From the cell containing the given text, extract its center point as (X, Y) coordinate. 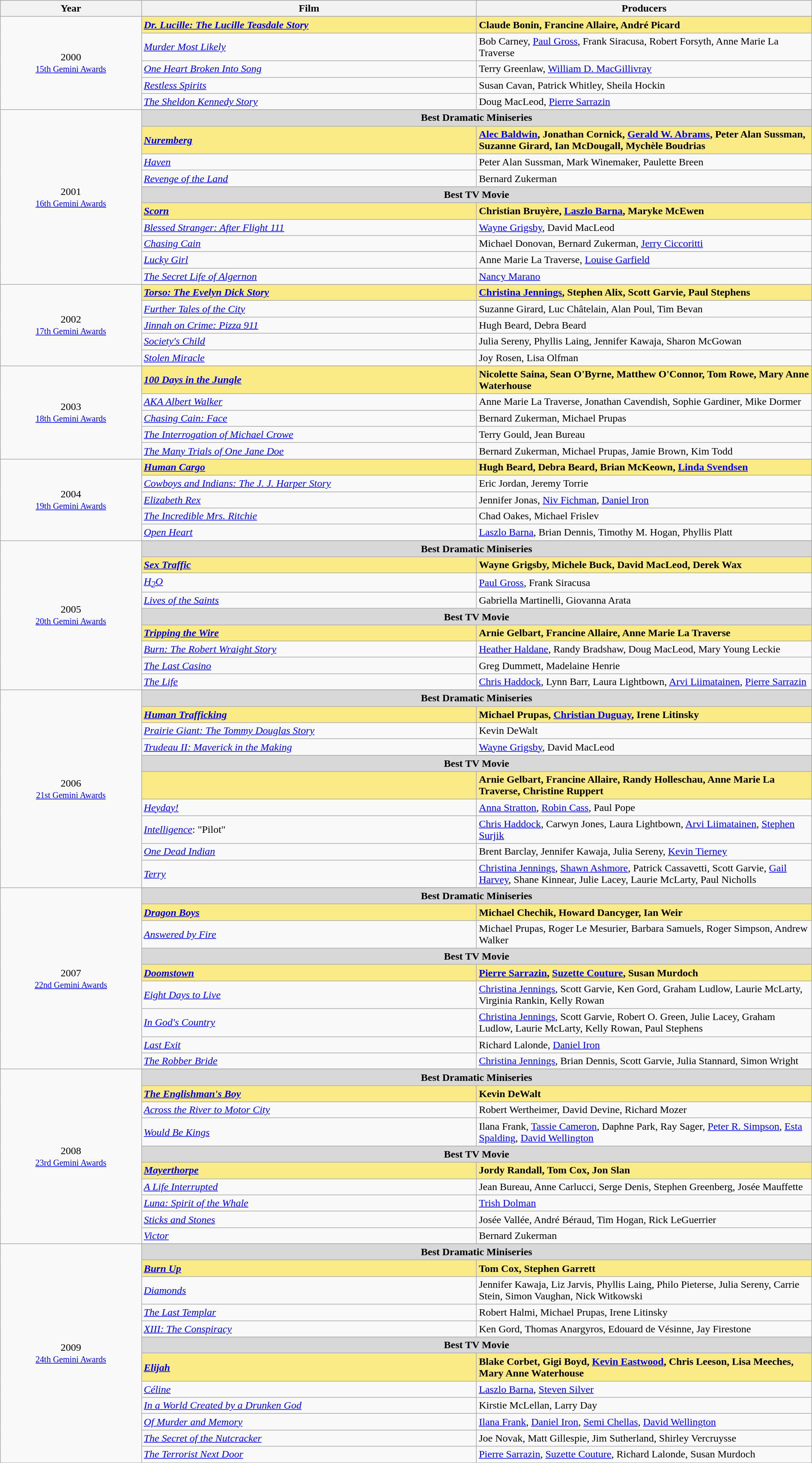
Blake Corbet, Gigi Boyd, Kevin Eastwood, Chris Leeson, Lisa Meeches, Mary Anne Waterhouse (644, 1367)
Further Tales of the City (309, 309)
Bernard Zukerman, Michael Prupas (644, 418)
Claude Bonin, Francine Allaire, André Picard (644, 25)
The Many Trials of One Jane Doe (309, 451)
Tom Cox, Stephen Garrett (644, 1268)
Elizabeth Rex (309, 500)
AKA Albert Walker (309, 402)
Pierre Sarrazin, Suzette Couture, Susan Murdoch (644, 972)
Josée Vallée, André Béraud, Tim Hogan, Rick LeGuerrier (644, 1219)
Terry Gould, Jean Bureau (644, 434)
Scorn (309, 211)
Nancy Marano (644, 276)
Céline (309, 1389)
Joy Rosen, Lisa Olfman (644, 358)
Trudeau II: Maverick in the Making (309, 747)
The Life (309, 682)
Nuremberg (309, 140)
Victor (309, 1236)
Hugh Beard, Debra Beard, Brian McKeown, Linda Svendsen (644, 467)
Burn: The Robert Wraight Story (309, 649)
Sticks and Stones (309, 1219)
Pierre Sarrazin, Suzette Couture, Richard Lalonde, Susan Murdoch (644, 1454)
2007 22nd Gemini Awards (71, 978)
Intelligence: "Pilot" (309, 829)
Chasing Cain: Face (309, 418)
Susan Cavan, Patrick Whitley, Sheila Hockin (644, 85)
2000 15th Gemini Awards (71, 63)
The Sheldon Kennedy Story (309, 102)
Revenge of the Land (309, 178)
Richard Lalonde, Daniel Iron (644, 1045)
Michael Prupas, Christian Duguay, Irene Litinsky (644, 715)
Burn Up (309, 1268)
Eric Jordan, Jeremy Torrie (644, 483)
Haven (309, 162)
Film (309, 9)
Chris Haddock, Lynn Barr, Laura Lightbown, Arvi Liimatainen, Pierre Sarrazin (644, 682)
The Interrogation of Michael Crowe (309, 434)
2005 20th Gemini Awards (71, 615)
Blessed Stranger: After Flight 111 (309, 227)
Restless Spirits (309, 85)
Anna Stratton, Robin Cass, Paul Pope (644, 808)
The Last Templar (309, 1313)
Christina Jennings, Shawn Ashmore, Patrick Cassavetti, Scott Garvie, Gail Harvey, Shane Kinnear, Julie Lacey, Laurie McLarty, Paul Nicholls (644, 874)
The Secret of the Nutcracker (309, 1438)
Lucky Girl (309, 260)
Arnie Gelbart, Francine Allaire, Randy Holleschau, Anne Marie La Traverse, Christine Ruppert (644, 786)
Dr. Lucille: The Lucille Teasdale Story (309, 25)
Chris Haddock, Carwyn Jones, Laura Lightbown, Arvi Liimatainen, Stephen Surjik (644, 829)
One Heart Broken Into Song (309, 69)
2002 17th Gemini Awards (71, 325)
Greg Dummett, Madelaine Henrie (644, 665)
Jean Bureau, Anne Carlucci, Serge Denis, Stephen Greenberg, Josée Mauffette (644, 1187)
Cowboys and Indians: The J. J. Harper Story (309, 483)
Wayne Grigsby, Michele Buck, David MacLeod, Derek Wax (644, 565)
H2O (309, 583)
The Robber Bride (309, 1061)
The Englishman's Boy (309, 1094)
The Last Casino (309, 665)
Heather Haldane, Randy Bradshaw, Doug MacLeod, Mary Young Leckie (644, 649)
Diamonds (309, 1290)
100 Days in the Jungle (309, 380)
2008 23rd Gemini Awards (71, 1157)
Chasing Cain (309, 244)
Suzanne Girard, Luc Châtelain, Alan Poul, Tim Bevan (644, 309)
Luna: Spirit of the Whale (309, 1203)
Gabriella Martinelli, Giovanna Arata (644, 600)
Dragon Boys (309, 912)
The Terrorist Next Door (309, 1454)
Alec Baldwin, Jonathan Cornick, Gerald W. Abrams, Peter Alan Sussman, Suzanne Girard, Ian McDougall, Mychèle Boudrias (644, 140)
Robert Wertheimer, David Devine, Richard Mozer (644, 1110)
Christina Jennings, Brian Dennis, Scott Garvie, Julia Stannard, Simon Wright (644, 1061)
A Life Interrupted (309, 1187)
Hugh Beard, Debra Beard (644, 325)
Doomstown (309, 972)
Bernard Zukerman, Michael Prupas, Jamie Brown, Kim Todd (644, 451)
Tripping the Wire (309, 633)
2006 21st Gemini Awards (71, 789)
Producers (644, 9)
Ilana Frank, Tassie Cameron, Daphne Park, Ray Sager, Peter R. Simpson, Esta Spalding, David Wellington (644, 1132)
XIII: The Conspiracy (309, 1329)
Anne Marie La Traverse, Jonathan Cavendish, Sophie Gardiner, Mike Dormer (644, 402)
Would Be Kings (309, 1132)
Prairie Giant: The Tommy Douglas Story (309, 731)
Brent Barclay, Jennifer Kawaja, Julia Sereny, Kevin Tierney (644, 852)
Michael Prupas, Roger Le Mesurier, Barbara Samuels, Roger Simpson, Andrew Walker (644, 934)
Anne Marie La Traverse, Louise Garfield (644, 260)
In a World Created by a Drunken God (309, 1406)
2009 24th Gemini Awards (71, 1353)
Human Cargo (309, 467)
Society's Child (309, 341)
Christina Jennings, Stephen Alix, Scott Garvie, Paul Stephens (644, 293)
Stolen Miracle (309, 358)
Jennifer Kawaja, Liz Jarvis, Phyllis Laing, Philo Pieterse, Julia Sereny, Carrie Stein, Simon Vaughan, Nick Witkowski (644, 1290)
Trish Dolman (644, 1203)
Lives of the Saints (309, 600)
Eight Days to Live (309, 995)
Peter Alan Sussman, Mark Winemaker, Paulette Breen (644, 162)
Year (71, 9)
Open Heart (309, 533)
Julia Sereny, Phyllis Laing, Jennifer Kawaja, Sharon McGowan (644, 341)
Ilana Frank, Daniel Iron, Semi Chellas, David Wellington (644, 1422)
Joe Novak, Matt Gillespie, Jim Sutherland, Shirley Vercruysse (644, 1438)
Kirstie McLellan, Larry Day (644, 1406)
Nicolette Saina, Sean O'Byrne, Matthew O'Connor, Tom Rowe, Mary Anne Waterhouse (644, 380)
Of Murder and Memory (309, 1422)
Jinnah on Crime: Pizza 911 (309, 325)
Michael Donovan, Bernard Zukerman, Jerry Ciccoritti (644, 244)
2004 19th Gemini Awards (71, 500)
Michael Chechik, Howard Dancyger, Ian Weir (644, 912)
Bob Carney, Paul Gross, Frank Siracusa, Robert Forsyth, Anne Marie La Traverse (644, 47)
In God's Country (309, 1023)
Robert Halmi, Michael Prupas, Irene Litinsky (644, 1313)
2003 18th Gemini Awards (71, 412)
Paul Gross, Frank Siracusa (644, 583)
Human Trafficking (309, 715)
The Secret Life of Algernon (309, 276)
Christian Bruyère, Laszlo Barna, Maryke McEwen (644, 211)
Terry (309, 874)
Mayerthorpe (309, 1170)
Jennifer Jonas, Niv Fichman, Daniel Iron (644, 500)
Elijah (309, 1367)
One Dead Indian (309, 852)
Jordy Randall, Tom Cox, Jon Slan (644, 1170)
Last Exit (309, 1045)
Christina Jennings, Scott Garvie, Robert O. Green, Julie Lacey, Graham Ludlow, Laurie McLarty, Kelly Rowan, Paul Stephens (644, 1023)
Across the River to Motor City (309, 1110)
Answered by Fire (309, 934)
Christina Jennings, Scott Garvie, Ken Gord, Graham Ludlow, Laurie McLarty, Virginia Rankin, Kelly Rowan (644, 995)
Doug MacLeod, Pierre Sarrazin (644, 102)
Laszlo Barna, Brian Dennis, Timothy M. Hogan, Phyllis Platt (644, 533)
Heyday! (309, 808)
Murder Most Likely (309, 47)
Laszlo Barna, Steven Silver (644, 1389)
Ken Gord, Thomas Anargyros, Edouard de Vésinne, Jay Firestone (644, 1329)
Chad Oakes, Michael Frislev (644, 516)
The Incredible Mrs. Ritchie (309, 516)
2001 16th Gemini Awards (71, 197)
Torso: The Evelyn Dick Story (309, 293)
Arnie Gelbart, Francine Allaire, Anne Marie La Traverse (644, 633)
Sex Traffic (309, 565)
Terry Greenlaw, William D. MacGillivray (644, 69)
